Detect which cell encompasses the target text, then output its [X, Y] center coordinate. 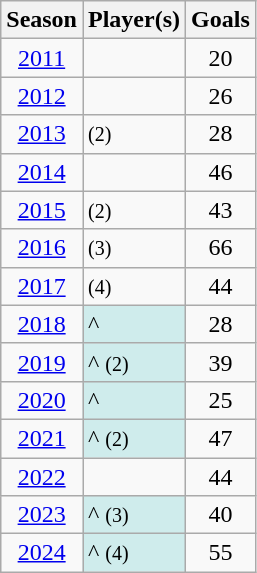
^ (4) [134, 553]
66 [221, 248]
(4) [134, 286]
25 [221, 400]
2012 [42, 96]
2018 [42, 324]
2016 [42, 248]
Goals [221, 20]
Season [42, 20]
2022 [42, 477]
2017 [42, 286]
2021 [42, 438]
39 [221, 362]
2013 [42, 134]
^ (3) [134, 515]
47 [221, 438]
2020 [42, 400]
2011 [42, 58]
2024 [42, 553]
43 [221, 210]
55 [221, 553]
2014 [42, 172]
Player(s) [134, 20]
46 [221, 172]
26 [221, 96]
(3) [134, 248]
2015 [42, 210]
2023 [42, 515]
40 [221, 515]
20 [221, 58]
2019 [42, 362]
